Identify which cell holds the provided text, then report its [x, y] central coordinate. 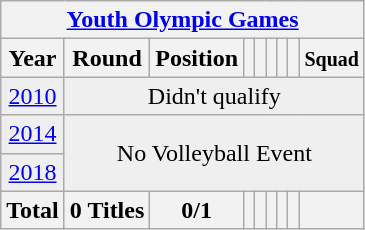
No Volleyball Event [214, 153]
2014 [33, 134]
Position [197, 58]
0 Titles [107, 210]
0/1 [197, 210]
2018 [33, 172]
Year [33, 58]
Youth Olympic Games [183, 20]
Didn't qualify [214, 96]
2010 [33, 96]
Squad [332, 58]
Total [33, 210]
Round [107, 58]
